Return the [x, y] coordinate for the center point of the cell that contains the specified text.  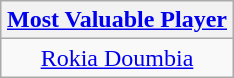
Most Valuable Player [116, 20]
Rokia Doumbia [116, 58]
